Return (X, Y) of the center of cell containing provided text 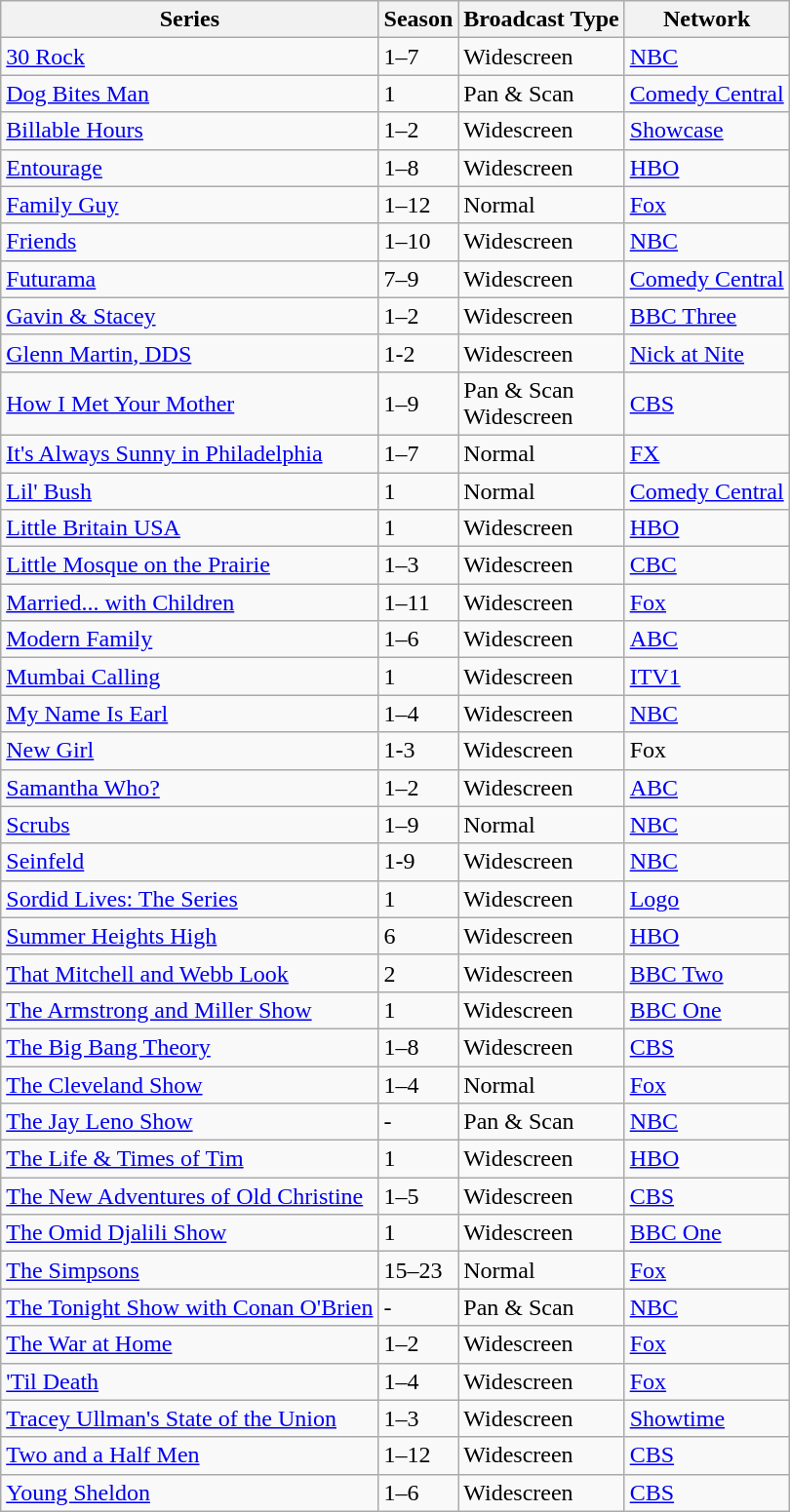
The Simpsons (189, 1270)
Young Sheldon (189, 1493)
My Name Is Earl (189, 714)
1-3 (418, 751)
Dog Bites Man (189, 94)
Two and a Half Men (189, 1455)
Pan & ScanWidescreen (541, 404)
Mumbai Calling (189, 677)
'Til Death (189, 1381)
The Life & Times of Tim (189, 1159)
Sordid Lives: The Series (189, 899)
Modern Family (189, 640)
30 Rock (189, 57)
The War at Home (189, 1344)
Friends (189, 242)
CBC (706, 565)
Little Britain USA (189, 528)
1-2 (418, 353)
Family Guy (189, 205)
Married... with Children (189, 602)
Futurama (189, 279)
Logo (706, 899)
Entourage (189, 168)
FX (706, 453)
ITV1 (706, 677)
Billable Hours (189, 131)
Network (706, 19)
Tracey Ullman's State of the Union (189, 1418)
The Omid Djalili Show (189, 1233)
Showcase (706, 131)
Showtime (706, 1418)
6 (418, 936)
Glenn Martin, DDS (189, 353)
BBC Two (706, 973)
1–5 (418, 1196)
Seinfeld (189, 862)
1-9 (418, 862)
Scrubs (189, 825)
BBC Three (706, 316)
7–9 (418, 279)
Nick at Nite (706, 353)
How I Met Your Mother (189, 404)
Summer Heights High (189, 936)
Season (418, 19)
New Girl (189, 751)
It's Always Sunny in Philadelphia (189, 453)
2 (418, 973)
1–10 (418, 242)
The Jay Leno Show (189, 1122)
Samantha Who? (189, 788)
The Big Bang Theory (189, 1047)
Little Mosque on the Prairie (189, 565)
Lil' Bush (189, 490)
The New Adventures of Old Christine (189, 1196)
The Tonight Show with Conan O'Brien (189, 1307)
The Cleveland Show (189, 1085)
Gavin & Stacey (189, 316)
That Mitchell and Webb Look (189, 973)
1–11 (418, 602)
Series (189, 19)
15–23 (418, 1270)
The Armstrong and Miller Show (189, 1010)
Broadcast Type (541, 19)
